Return (X, Y) of the center of cell containing provided text 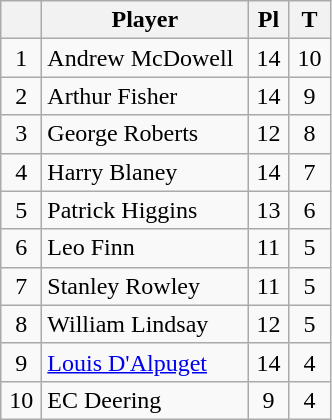
Player (145, 20)
2 (22, 96)
Leo Finn (145, 248)
T (310, 20)
1 (22, 58)
William Lindsay (145, 324)
EC Deering (145, 400)
13 (268, 210)
3 (22, 134)
Patrick Higgins (145, 210)
Pl (268, 20)
Harry Blaney (145, 172)
Andrew McDowell (145, 58)
George Roberts (145, 134)
Louis D'Alpuget (145, 362)
Arthur Fisher (145, 96)
Stanley Rowley (145, 286)
